Identify which cell holds the provided text, then report its (X, Y) central coordinate. 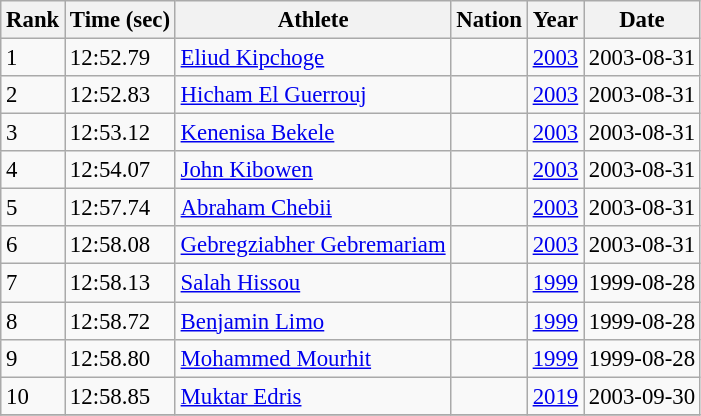
12:58.72 (120, 321)
12:58.13 (120, 283)
12:53.12 (120, 133)
Date (642, 20)
10 (33, 396)
Benjamin Limo (313, 321)
Time (sec) (120, 20)
Nation (489, 20)
Athlete (313, 20)
Kenenisa Bekele (313, 133)
12:54.07 (120, 170)
7 (33, 283)
12:52.79 (120, 58)
4 (33, 170)
12:58.08 (120, 245)
John Kibowen (313, 170)
Rank (33, 20)
Year (555, 20)
Muktar Edris (313, 396)
3 (33, 133)
2019 (555, 396)
Salah Hissou (313, 283)
12:58.80 (120, 358)
Abraham Chebii (313, 208)
Gebregziabher Gebremariam (313, 245)
1 (33, 58)
5 (33, 208)
Hicham El Guerrouj (313, 95)
12:52.83 (120, 95)
6 (33, 245)
Eliud Kipchoge (313, 58)
2003-09-30 (642, 396)
2 (33, 95)
Mohammed Mourhit (313, 358)
12:57.74 (120, 208)
12:58.85 (120, 396)
9 (33, 358)
8 (33, 321)
